Capture the cell that displays the provided text and extract its [x, y] central coordinate. 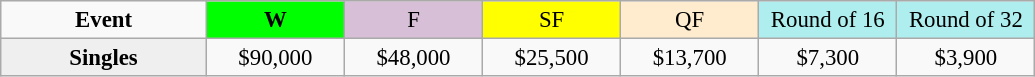
Singles [104, 58]
W [275, 20]
Round of 16 [828, 20]
$13,700 [690, 58]
$25,500 [552, 58]
Event [104, 20]
Round of 32 [966, 20]
$3,900 [966, 58]
F [413, 20]
$90,000 [275, 58]
QF [690, 20]
$48,000 [413, 58]
$7,300 [828, 58]
SF [552, 20]
